Output the [X, Y] coordinate of the center of the cell containing the given text.  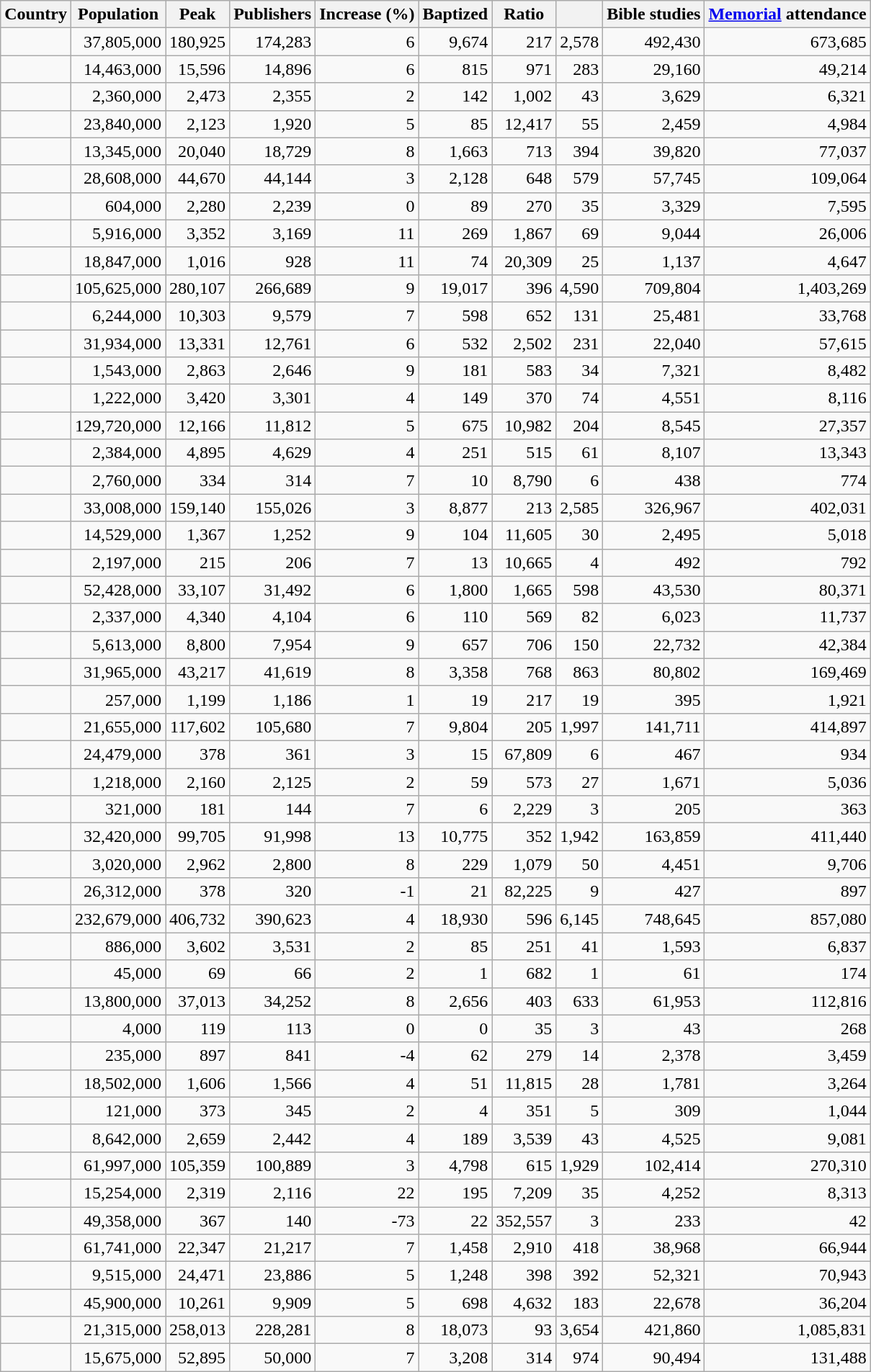
180,925 [197, 42]
1,665 [524, 590]
Baptized [455, 14]
174,283 [272, 42]
90,494 [654, 1358]
10 [455, 480]
11,605 [524, 535]
49,358,000 [118, 1221]
402,031 [787, 508]
10,775 [455, 837]
25,481 [654, 315]
615 [524, 1165]
Country [36, 14]
42,384 [787, 645]
102,414 [654, 1165]
8,800 [197, 645]
269 [455, 233]
155,026 [272, 508]
2,800 [272, 864]
169,469 [787, 672]
44,670 [197, 179]
3,629 [654, 97]
515 [524, 453]
144 [272, 810]
183 [579, 1303]
270,310 [787, 1165]
42 [787, 1221]
36,204 [787, 1303]
18,073 [455, 1330]
363 [787, 810]
709,804 [654, 288]
1,663 [455, 151]
3,208 [455, 1358]
14,463,000 [118, 69]
406,732 [197, 919]
1,403,269 [787, 288]
8,642,000 [118, 1138]
604,000 [118, 206]
1,942 [579, 837]
50,000 [272, 1358]
394 [579, 151]
37,013 [197, 1001]
326,967 [654, 508]
1,252 [272, 535]
45,000 [118, 974]
204 [579, 426]
13,343 [787, 453]
14,896 [272, 69]
49,214 [787, 69]
2,585 [579, 508]
2,495 [654, 535]
Ratio [524, 14]
38,968 [654, 1248]
18,502,000 [118, 1083]
257,000 [118, 699]
105,359 [197, 1165]
3,420 [197, 398]
573 [524, 781]
21,217 [272, 1248]
105,680 [272, 727]
411,440 [787, 837]
21,315,000 [118, 1330]
682 [524, 974]
34 [579, 371]
1,458 [455, 1248]
4,632 [524, 1303]
5,036 [787, 781]
50 [579, 864]
15,675,000 [118, 1358]
33,008,000 [118, 508]
1,566 [272, 1083]
266,689 [272, 288]
70,943 [787, 1275]
31,934,000 [118, 344]
59 [455, 781]
2,459 [654, 124]
4,525 [654, 1138]
51 [455, 1083]
104 [455, 535]
22,040 [654, 344]
373 [197, 1111]
438 [654, 480]
61,997,000 [118, 1165]
3,020,000 [118, 864]
1,218,000 [118, 781]
82 [579, 617]
3,531 [272, 946]
583 [524, 371]
4,000 [118, 1028]
4,340 [197, 617]
27,357 [787, 426]
398 [524, 1275]
309 [654, 1111]
320 [272, 892]
9,579 [272, 315]
1,016 [197, 261]
41 [579, 946]
Publishers [272, 14]
13,331 [197, 344]
268 [787, 1028]
633 [579, 1001]
1,085,831 [787, 1330]
8,313 [787, 1193]
229 [455, 864]
8,790 [524, 480]
1,002 [524, 97]
648 [524, 179]
3,169 [272, 233]
121,000 [118, 1111]
2,384,000 [118, 453]
4,104 [272, 617]
2,502 [524, 344]
9,044 [654, 233]
15 [455, 754]
34,252 [272, 1001]
706 [524, 645]
2,656 [455, 1001]
2,197,000 [118, 562]
596 [524, 919]
8,545 [654, 426]
1,593 [654, 946]
10,665 [524, 562]
7,954 [272, 645]
3,459 [787, 1056]
11,812 [272, 426]
43,530 [654, 590]
22,678 [654, 1303]
112,816 [787, 1001]
233 [654, 1221]
26,006 [787, 233]
159,140 [197, 508]
8,107 [654, 453]
Bible studies [654, 14]
8,116 [787, 398]
748,645 [654, 919]
396 [524, 288]
4,629 [272, 453]
23,886 [272, 1275]
26,312,000 [118, 892]
395 [654, 699]
421,860 [654, 1330]
19,017 [455, 288]
52,321 [654, 1275]
345 [272, 1111]
1,997 [579, 727]
2,160 [197, 781]
8,877 [455, 508]
532 [455, 344]
12,761 [272, 344]
195 [455, 1193]
673,685 [787, 42]
270 [524, 206]
351 [524, 1111]
283 [579, 69]
9,706 [787, 864]
Peak [197, 14]
1,248 [455, 1275]
109,064 [787, 179]
352 [524, 837]
3,602 [197, 946]
1,606 [197, 1083]
3,654 [579, 1330]
4,590 [579, 288]
20,040 [197, 151]
66,944 [787, 1248]
418 [579, 1248]
67,809 [524, 754]
279 [524, 1056]
768 [524, 672]
15,596 [197, 69]
2,578 [579, 42]
258,013 [197, 1330]
206 [272, 562]
2,442 [272, 1138]
4,798 [455, 1165]
32,420,000 [118, 837]
-1 [367, 892]
2,125 [272, 781]
30 [579, 535]
189 [455, 1138]
7,321 [654, 371]
2,355 [272, 97]
66 [272, 974]
1,186 [272, 699]
12,166 [197, 426]
213 [524, 508]
52,895 [197, 1358]
1,543,000 [118, 371]
792 [787, 562]
9,804 [455, 727]
43,217 [197, 672]
3,264 [787, 1083]
5,613,000 [118, 645]
18,930 [455, 919]
215 [197, 562]
Memorial attendance [787, 14]
6,837 [787, 946]
370 [524, 398]
9,674 [455, 42]
1,137 [654, 261]
45,900,000 [118, 1303]
-4 [367, 1056]
140 [272, 1221]
235,000 [118, 1056]
93 [524, 1330]
9,909 [272, 1303]
119 [197, 1028]
23,840,000 [118, 124]
10,261 [197, 1303]
390,623 [272, 919]
52,428,000 [118, 590]
117,602 [197, 727]
5,018 [787, 535]
Population [118, 14]
80,802 [654, 672]
20,309 [524, 261]
24,479,000 [118, 754]
Increase (%) [367, 14]
149 [455, 398]
2,962 [197, 864]
10,303 [197, 315]
57,615 [787, 344]
6,145 [579, 919]
3,358 [455, 672]
334 [197, 480]
2,229 [524, 810]
18,847,000 [118, 261]
150 [579, 645]
232,679,000 [118, 919]
5,916,000 [118, 233]
863 [579, 672]
2,128 [455, 179]
2,378 [654, 1056]
6,244,000 [118, 315]
4,984 [787, 124]
61,953 [654, 1001]
1,781 [654, 1083]
6,321 [787, 97]
1,044 [787, 1111]
15,254,000 [118, 1193]
113 [272, 1028]
33,768 [787, 315]
10,982 [524, 426]
392 [579, 1275]
4,252 [654, 1193]
857,080 [787, 919]
414,897 [787, 727]
33,107 [197, 590]
57,745 [654, 179]
4,895 [197, 453]
25 [579, 261]
815 [455, 69]
971 [524, 69]
14,529,000 [118, 535]
1,671 [654, 781]
492,430 [654, 42]
675 [455, 426]
142 [455, 97]
131,488 [787, 1358]
698 [455, 1303]
141,711 [654, 727]
427 [654, 892]
3,539 [524, 1138]
2,863 [197, 371]
129,720,000 [118, 426]
77,037 [787, 151]
24,471 [197, 1275]
99,705 [197, 837]
28 [579, 1083]
1,920 [272, 124]
21,655,000 [118, 727]
41,619 [272, 672]
105,625,000 [118, 288]
22,347 [197, 1248]
3,329 [654, 206]
1,800 [455, 590]
2,239 [272, 206]
1,867 [524, 233]
403 [524, 1001]
2,319 [197, 1193]
367 [197, 1221]
29,160 [654, 69]
11,815 [524, 1083]
13,345,000 [118, 151]
1,921 [787, 699]
2,760,000 [118, 480]
579 [579, 179]
2,360,000 [118, 97]
4,451 [654, 864]
2,659 [197, 1138]
91,998 [272, 837]
2,910 [524, 1248]
131 [579, 315]
652 [524, 315]
974 [579, 1358]
4,647 [787, 261]
467 [654, 754]
928 [272, 261]
361 [272, 754]
27 [579, 781]
28,608,000 [118, 179]
-73 [367, 1221]
2,646 [272, 371]
11,737 [787, 617]
110 [455, 617]
21 [455, 892]
1,199 [197, 699]
7,209 [524, 1193]
31,492 [272, 590]
31,965,000 [118, 672]
13,800,000 [118, 1001]
3,301 [272, 398]
886,000 [118, 946]
1,079 [524, 864]
12,417 [524, 124]
2,337,000 [118, 617]
62 [455, 1056]
231 [579, 344]
934 [787, 754]
8,482 [787, 371]
9,515,000 [118, 1275]
89 [455, 206]
174 [787, 974]
492 [654, 562]
55 [579, 124]
569 [524, 617]
163,859 [654, 837]
321,000 [118, 810]
44,144 [272, 179]
82,225 [524, 892]
100,889 [272, 1165]
657 [455, 645]
7,595 [787, 206]
280,107 [197, 288]
713 [524, 151]
2,116 [272, 1193]
61,741,000 [118, 1248]
18,729 [272, 151]
1,222,000 [118, 398]
352,557 [524, 1221]
22,732 [654, 645]
14 [579, 1056]
2,123 [197, 124]
6,023 [654, 617]
2,473 [197, 97]
9,081 [787, 1138]
1,929 [579, 1165]
2,280 [197, 206]
80,371 [787, 590]
228,281 [272, 1330]
39,820 [654, 151]
1,367 [197, 535]
774 [787, 480]
4,551 [654, 398]
841 [272, 1056]
3,352 [197, 233]
37,805,000 [118, 42]
